Scan for the cell matching the given text and deliver its (x, y) coordinate at center. 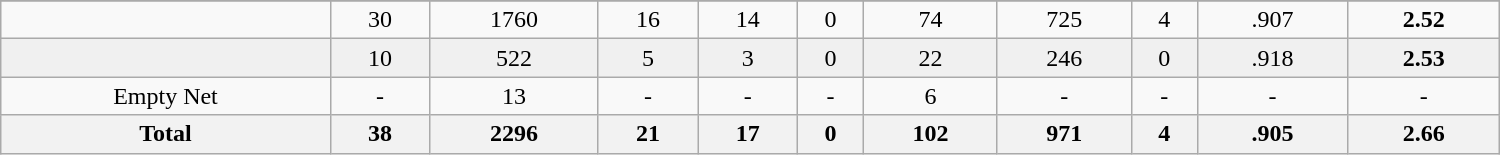
246 (1064, 58)
971 (1064, 134)
6 (930, 96)
30 (380, 20)
725 (1064, 20)
16 (648, 20)
1760 (514, 20)
5 (648, 58)
2.53 (1424, 58)
74 (930, 20)
102 (930, 134)
Empty Net (166, 96)
14 (748, 20)
21 (648, 134)
Total (166, 134)
.918 (1272, 58)
522 (514, 58)
2.52 (1424, 20)
10 (380, 58)
.905 (1272, 134)
22 (930, 58)
17 (748, 134)
3 (748, 58)
38 (380, 134)
13 (514, 96)
.907 (1272, 20)
2296 (514, 134)
2.66 (1424, 134)
